Locate the cell with the specified text and output its [X, Y] center coordinate. 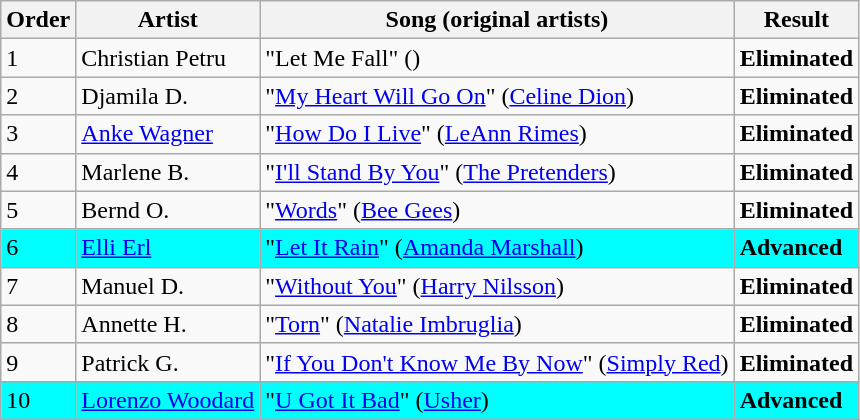
"Let Me Fall" () [497, 58]
5 [38, 210]
"Torn" (Natalie Imbruglia) [497, 324]
Result [796, 20]
10 [38, 400]
Patrick G. [168, 362]
3 [38, 134]
8 [38, 324]
6 [38, 248]
"I'll Stand By You" (The Pretenders) [497, 172]
Djamila D. [168, 96]
"Words" (Bee Gees) [497, 210]
Bernd O. [168, 210]
Lorenzo Woodard [168, 400]
"How Do I Live" (LeAnn Rimes) [497, 134]
"Let It Rain" (Amanda Marshall) [497, 248]
Order [38, 20]
4 [38, 172]
Song (original artists) [497, 20]
Elli Erl [168, 248]
Manuel D. [168, 286]
9 [38, 362]
Annette H. [168, 324]
1 [38, 58]
"My Heart Will Go On" (Celine Dion) [497, 96]
Artist [168, 20]
Marlene B. [168, 172]
"U Got It Bad" (Usher) [497, 400]
"If You Don't Know Me By Now" (Simply Red) [497, 362]
Christian Petru [168, 58]
"Without You" (Harry Nilsson) [497, 286]
Anke Wagner [168, 134]
7 [38, 286]
2 [38, 96]
